Return (X, Y) of the center of cell containing provided text 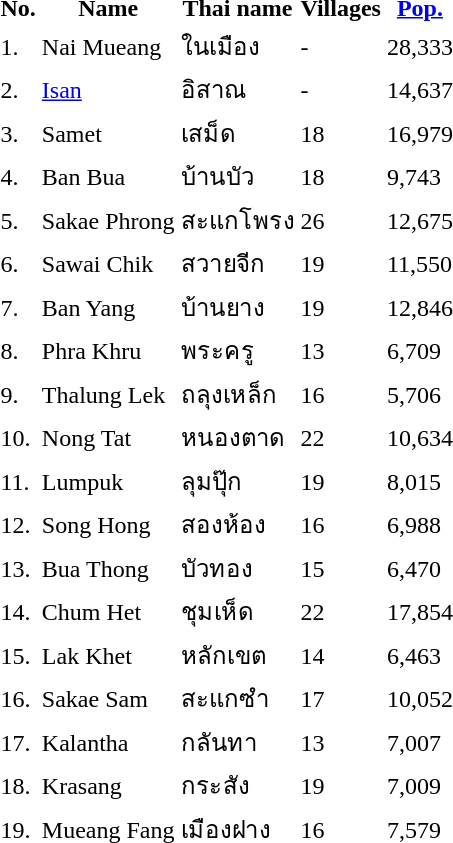
สะแกซำ (238, 698)
Thalung Lek (108, 394)
26 (340, 220)
Nai Mueang (108, 46)
ในเมือง (238, 46)
หนองตาด (238, 438)
Ban Yang (108, 307)
ชุมเห็ด (238, 612)
กลันทา (238, 742)
สะแกโพรง (238, 220)
หลักเขต (238, 655)
บ้านยาง (238, 307)
Kalantha (108, 742)
Lak Khet (108, 655)
บ้านบัว (238, 176)
Song Hong (108, 524)
Bua Thong (108, 568)
Samet (108, 133)
สวายจีก (238, 264)
14 (340, 655)
Ban Bua (108, 176)
17 (340, 698)
Chum Het (108, 612)
สองห้อง (238, 524)
Isan (108, 90)
อิสาณ (238, 90)
เสม็ด (238, 133)
พระครู (238, 350)
บัวทอง (238, 568)
ลุมปุ๊ก (238, 481)
ถลุงเหล็ก (238, 394)
Sakae Phrong (108, 220)
กระสัง (238, 786)
Sawai Chik (108, 264)
Sakae Sam (108, 698)
Krasang (108, 786)
Phra Khru (108, 350)
15 (340, 568)
Lumpuk (108, 481)
Nong Tat (108, 438)
